Scan for the cell matching the given text and deliver its [X, Y] coordinate at center. 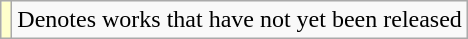
Denotes works that have not yet been released [240, 20]
